Scan for the cell matching the given text and deliver its (x, y) coordinate at center. 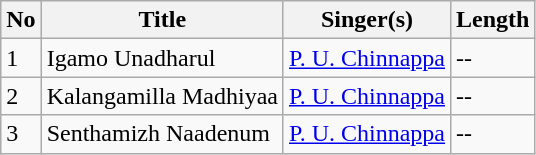
3 (21, 134)
Kalangamilla Madhiyaa (162, 96)
Length (493, 20)
Senthamizh Naadenum (162, 134)
Igamo Unadharul (162, 58)
1 (21, 58)
Title (162, 20)
No (21, 20)
2 (21, 96)
Singer(s) (366, 20)
